For the text-containing cell, return its midpoint in [x, y] coordinate format. 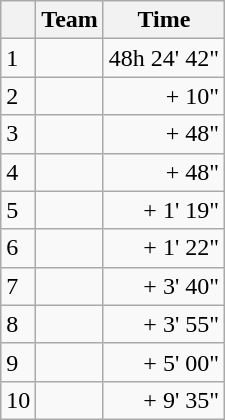
+ 3' 40" [164, 286]
48h 24' 42" [164, 58]
+ 9' 35" [164, 400]
+ 10" [164, 96]
Time [164, 20]
9 [18, 362]
+ 5' 00" [164, 362]
10 [18, 400]
+ 1' 19" [164, 210]
4 [18, 172]
7 [18, 286]
3 [18, 134]
+ 3' 55" [164, 324]
2 [18, 96]
1 [18, 58]
5 [18, 210]
6 [18, 248]
Team [70, 20]
+ 1' 22" [164, 248]
8 [18, 324]
